Return [x, y] of the center of cell containing provided text 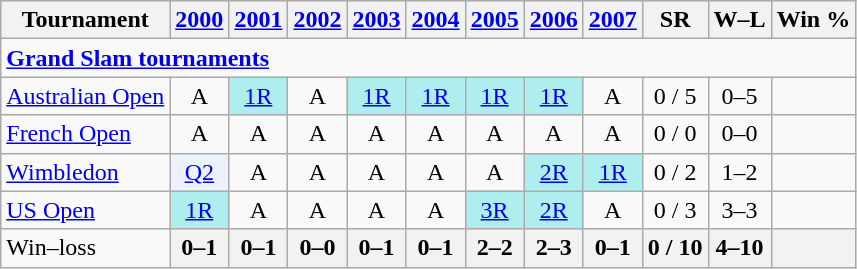
3–3 [740, 210]
0 / 3 [675, 210]
French Open [86, 134]
US Open [86, 210]
2001 [258, 20]
Win % [814, 20]
Grand Slam tournaments [428, 58]
Tournament [86, 20]
Q2 [200, 172]
Australian Open [86, 96]
2005 [494, 20]
2–3 [554, 248]
2004 [436, 20]
2003 [376, 20]
2007 [612, 20]
2–2 [494, 248]
2006 [554, 20]
0 / 0 [675, 134]
2000 [200, 20]
W–L [740, 20]
0–5 [740, 96]
0 / 2 [675, 172]
0 / 5 [675, 96]
4–10 [740, 248]
2002 [318, 20]
Win–loss [86, 248]
3R [494, 210]
1–2 [740, 172]
SR [675, 20]
0 / 10 [675, 248]
Wimbledon [86, 172]
